Locate the cell with the specified text and output its [X, Y] center coordinate. 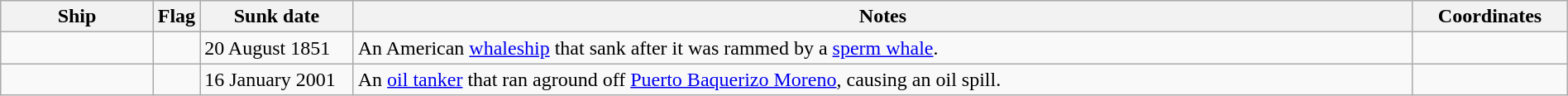
Ship [77, 17]
An American whaleship that sank after it was rammed by a sperm whale. [883, 48]
20 August 1851 [277, 48]
An oil tanker that ran aground off Puerto Baquerizo Moreno, causing an oil spill. [883, 79]
Notes [883, 17]
Flag [176, 17]
16 January 2001 [277, 79]
Sunk date [277, 17]
Coordinates [1490, 17]
